From the cell containing the given text, extract its center point as (X, Y) coordinate. 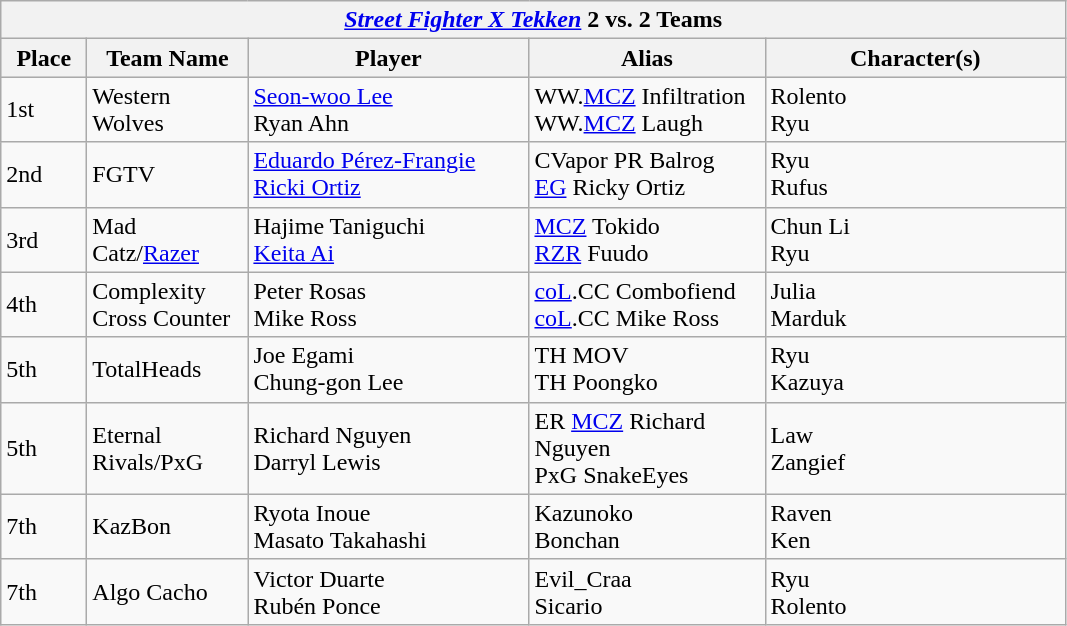
RyuKazuya (916, 370)
KazBon (168, 526)
CVapor PR BalrogEG Ricky Ortiz (647, 174)
LawZangief (916, 448)
Ryota Inoue Masato Takahashi (388, 526)
TH MOVTH Poongko (647, 370)
Evil_CraaSicario (647, 592)
Western Wolves (168, 110)
2nd (44, 174)
Victor Duarte Rubén Ponce (388, 592)
Eternal Rivals/PxG (168, 448)
Place (44, 58)
Eduardo Pérez-Frangie Ricki Ortiz (388, 174)
RyuRolento (916, 592)
Hajime Taniguchi Keita Ai (388, 240)
4th (44, 304)
Alias (647, 58)
FGTV (168, 174)
Algo Cacho (168, 592)
RolentoRyu (916, 110)
RyuRufus (916, 174)
1st (44, 110)
KazunokoBonchan (647, 526)
Seon-woo Lee Ryan Ahn (388, 110)
Player (388, 58)
WW.MCZ InfiltrationWW.MCZ Laugh (647, 110)
RavenKen (916, 526)
Richard Nguyen Darryl Lewis (388, 448)
Complexity Cross Counter (168, 304)
Street Fighter X Tekken 2 vs. 2 Teams (534, 20)
ER MCZ Richard Nguyen PxG SnakeEyes (647, 448)
TotalHeads (168, 370)
MCZ TokidoRZR Fuudo (647, 240)
Team Name (168, 58)
Character(s) (916, 58)
Joe Egami Chung-gon Lee (388, 370)
Chun LiRyu (916, 240)
Mad Catz/Razer (168, 240)
coL.CC CombofiendcoL.CC Mike Ross (647, 304)
JuliaMarduk (916, 304)
Peter Rosas Mike Ross (388, 304)
3rd (44, 240)
